Pinpoint the cell where the given text exists, returning its [X, Y] midpoint coordinate. 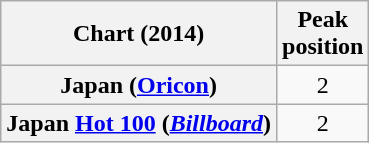
Japan (Oricon) [139, 85]
Chart (2014) [139, 34]
Peakposition [323, 34]
Japan Hot 100 (Billboard) [139, 123]
